From the cell containing the given text, extract its center point as (X, Y) coordinate. 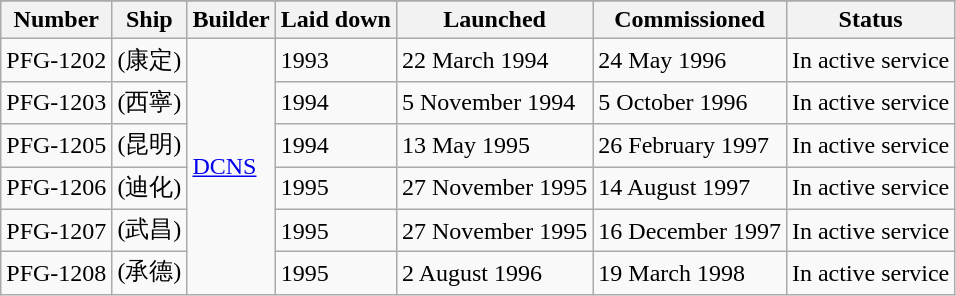
Number (56, 20)
(昆明) (150, 146)
PFG-1205 (56, 146)
Builder (231, 20)
16 December 1997 (690, 230)
PFG-1208 (56, 274)
13 May 1995 (494, 146)
(承德) (150, 274)
PFG-1203 (56, 102)
PFG-1206 (56, 188)
Commissioned (690, 20)
1993 (336, 60)
22 March 1994 (494, 60)
(西寧) (150, 102)
Launched (494, 20)
2 August 1996 (494, 274)
(迪化) (150, 188)
(康定) (150, 60)
Laid down (336, 20)
Ship (150, 20)
DCNS (231, 166)
PFG-1207 (56, 230)
19 March 1998 (690, 274)
24 May 1996 (690, 60)
Status (870, 20)
14 August 1997 (690, 188)
26 February 1997 (690, 146)
(武昌) (150, 230)
5 November 1994 (494, 102)
PFG-1202 (56, 60)
5 October 1996 (690, 102)
